From the cell containing the given text, extract its center point as [X, Y] coordinate. 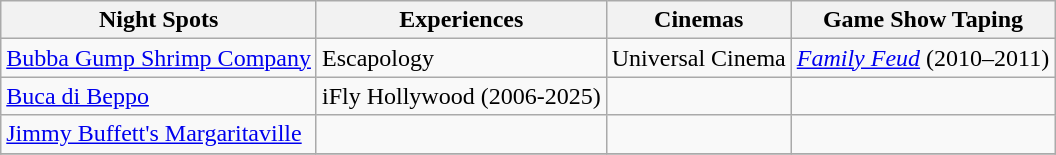
Jimmy Buffett's Margaritaville [159, 134]
Cinemas [698, 20]
iFly Hollywood (2006-2025) [461, 96]
Buca di Beppo [159, 96]
Family Feud (2010–2011) [922, 58]
Universal Cinema [698, 58]
Game Show Taping [922, 20]
Night Spots [159, 20]
Escapology [461, 58]
Experiences [461, 20]
Bubba Gump Shrimp Company [159, 58]
